Pinpoint the cell where the given text exists, returning its (X, Y) midpoint coordinate. 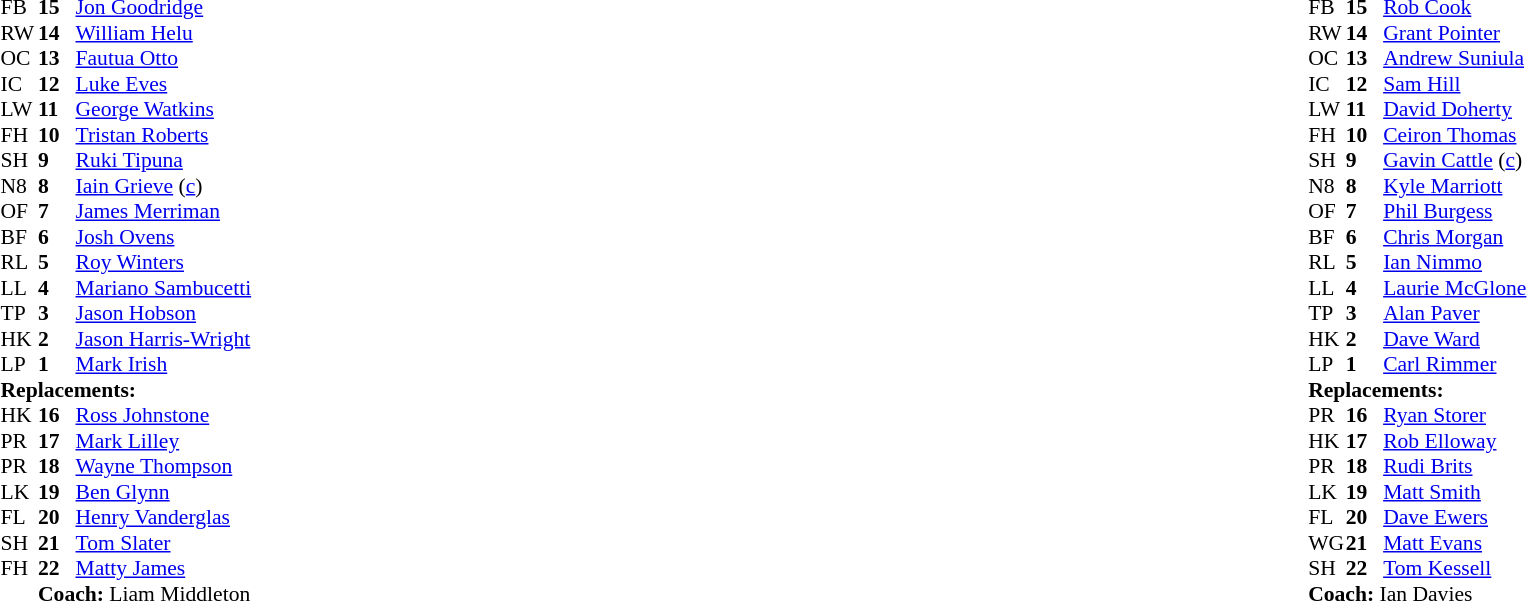
Tom Kessell (1454, 569)
Laurie McGlone (1454, 288)
Dave Ward (1454, 339)
George Watkins (164, 109)
Tristan Roberts (164, 135)
Rudi Brits (1454, 467)
Matty James (164, 569)
Alan Paver (1454, 313)
Sam Hill (1454, 84)
Kyle Marriott (1454, 186)
Mark Irish (164, 365)
James Merriman (164, 211)
Gavin Cattle (c) (1454, 161)
Mariano Sambucetti (164, 288)
Ian Nimmo (1454, 263)
Matt Evans (1454, 543)
Fautua Otto (164, 59)
Ruki Tipuna (164, 161)
Jason Harris-Wright (164, 339)
Henry Vanderglas (164, 517)
Roy Winters (164, 263)
Tom Slater (164, 543)
Matt Smith (1454, 492)
Rob Elloway (1454, 441)
Chris Morgan (1454, 237)
Phil Burgess (1454, 211)
David Doherty (1454, 109)
Carl Rimmer (1454, 365)
Luke Eves (164, 84)
Grant Pointer (1454, 33)
WG (1327, 543)
Ben Glynn (164, 492)
Mark Lilley (164, 441)
Ceiron Thomas (1454, 135)
Ross Johnstone (164, 415)
Josh Ovens (164, 237)
William Helu (164, 33)
Andrew Suniula (1454, 59)
Ryan Storer (1454, 415)
Wayne Thompson (164, 467)
Dave Ewers (1454, 517)
Iain Grieve (c) (164, 186)
Jason Hobson (164, 313)
